Provide the (x, y) coordinate of the cell's center where the given text is located.  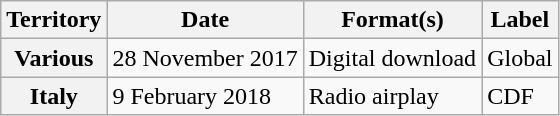
Italy (54, 96)
Date (205, 20)
Various (54, 58)
Label (520, 20)
Global (520, 58)
9 February 2018 (205, 96)
Territory (54, 20)
28 November 2017 (205, 58)
Digital download (392, 58)
Radio airplay (392, 96)
Format(s) (392, 20)
CDF (520, 96)
